Pinpoint the cell where the given text exists, returning its (x, y) midpoint coordinate. 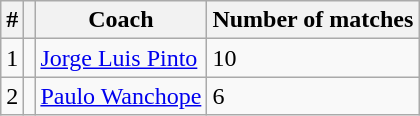
10 (313, 58)
1 (12, 58)
Coach (121, 20)
# (12, 20)
Jorge Luis Pinto (121, 58)
6 (313, 96)
Paulo Wanchope (121, 96)
Number of matches (313, 20)
2 (12, 96)
